Output the (X, Y) coordinate of the center of the cell containing the given text.  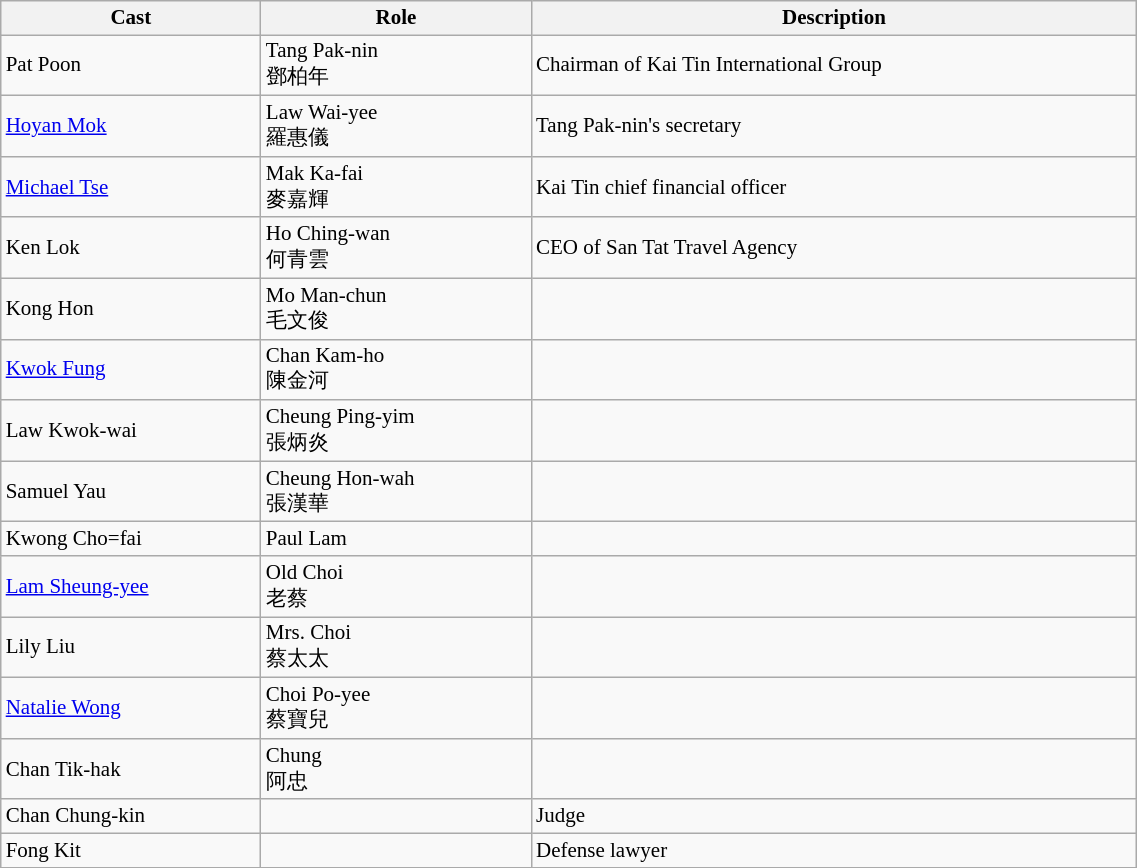
Samuel Yau (131, 492)
Michael Tse (131, 186)
Fong Kit (131, 850)
Cheung Ping-yim張炳炎 (396, 430)
Ho Ching-wan何青雲 (396, 248)
Lam Sheung-yee (131, 586)
Mrs. Choi蔡太太 (396, 648)
Chan Kam-ho陳金河 (396, 370)
Description (834, 18)
Paul Lam (396, 539)
Kong Hon (131, 308)
Chairman of Kai Tin International Group (834, 66)
Chan Tik-hak (131, 768)
Old Choi老蔡 (396, 586)
Defense lawyer (834, 850)
Mo Man-chun毛文俊 (396, 308)
Cheung Hon-wah張漢華 (396, 492)
Judge (834, 816)
Tang Pak-nin's secretary (834, 126)
CEO of San Tat Travel Agency (834, 248)
Law Kwok-wai (131, 430)
Lily Liu (131, 648)
Hoyan Mok (131, 126)
Tang Pak-nin鄧柏年 (396, 66)
Choi Po-yee蔡寶兒 (396, 708)
Cast (131, 18)
Kwong Cho=fai (131, 539)
Law Wai-yee羅惠儀 (396, 126)
Mak Ka-fai麥嘉輝 (396, 186)
Chung阿忠 (396, 768)
Natalie Wong (131, 708)
Ken Lok (131, 248)
Chan Chung-kin (131, 816)
Role (396, 18)
Kwok Fung (131, 370)
Kai Tin chief financial officer (834, 186)
Pat Poon (131, 66)
